Detect which cell encompasses the target text, then output its [X, Y] center coordinate. 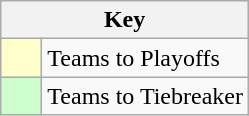
Key [125, 20]
Teams to Playoffs [146, 58]
Teams to Tiebreaker [146, 96]
